Output the [x, y] coordinate of the center of the cell containing the given text.  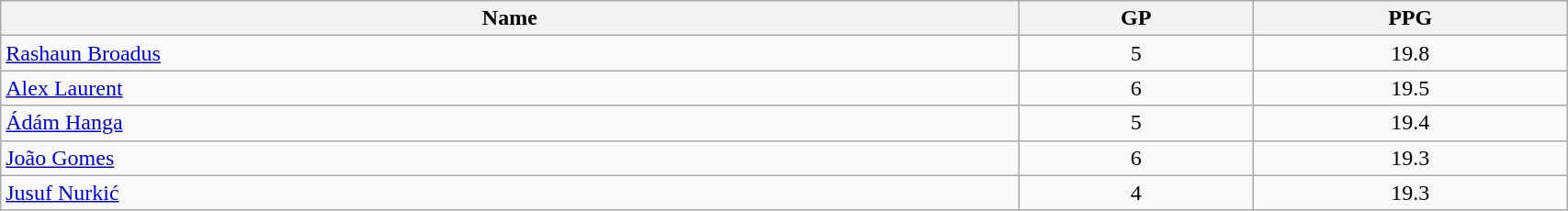
Name [510, 18]
19.4 [1411, 123]
GP [1136, 18]
PPG [1411, 18]
João Gomes [510, 158]
Jusuf Nurkić [510, 193]
Alex Laurent [510, 88]
19.8 [1411, 53]
4 [1136, 193]
19.5 [1411, 88]
Rashaun Broadus [510, 53]
Ádám Hanga [510, 123]
